Scan for the cell matching the given text and deliver its (x, y) coordinate at center. 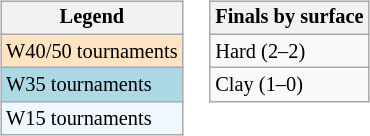
Legend (92, 18)
W15 tournaments (92, 119)
Clay (1–0) (289, 85)
W40/50 tournaments (92, 51)
W35 tournaments (92, 85)
Finals by surface (289, 18)
Hard (2–2) (289, 51)
